Extract the (X, Y) coordinate from the center of the cell holding the provided text.  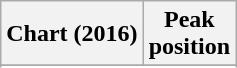
Peak position (189, 34)
Chart (2016) (72, 34)
